Scan for the cell matching the given text and deliver its [X, Y] coordinate at center. 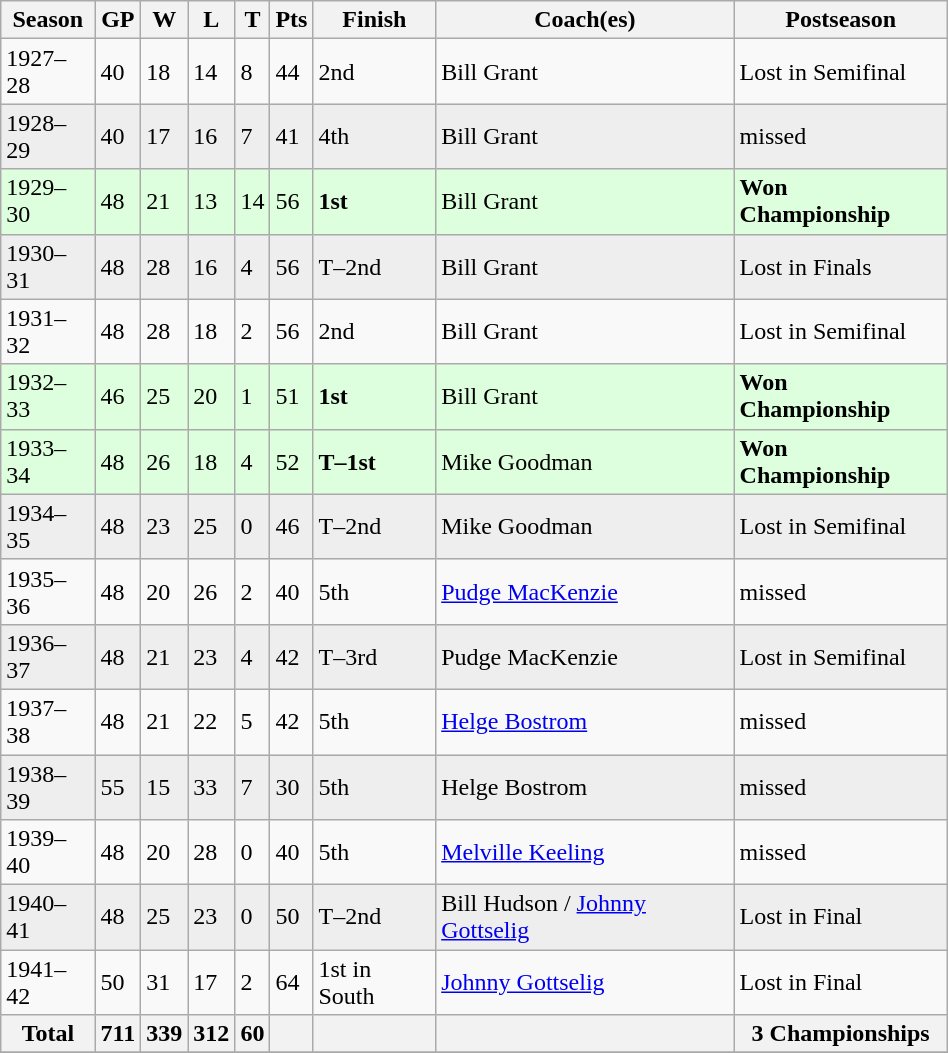
1939–40 [48, 852]
1932–33 [48, 396]
41 [292, 136]
Coach(es) [585, 20]
312 [212, 1034]
T [252, 20]
Lost in Finals [840, 266]
3 Championships [840, 1034]
30 [292, 786]
1936–37 [48, 656]
55 [118, 786]
1st in South [374, 982]
13 [212, 202]
1937–38 [48, 722]
Bill Hudson / Johnny Gottselig [585, 918]
Melville Keeling [585, 852]
1935–36 [48, 592]
22 [212, 722]
15 [164, 786]
1940–41 [48, 918]
L [212, 20]
W [164, 20]
Pts [292, 20]
1927–28 [48, 72]
1931–32 [48, 332]
1934–35 [48, 526]
Johnny Gottselig [585, 982]
1928–29 [48, 136]
1938–39 [48, 786]
60 [252, 1034]
52 [292, 462]
1933–34 [48, 462]
8 [252, 72]
Season [48, 20]
44 [292, 72]
33 [212, 786]
31 [164, 982]
51 [292, 396]
Finish [374, 20]
Postseason [840, 20]
339 [164, 1034]
T–3rd [374, 656]
Total [48, 1034]
4th [374, 136]
711 [118, 1034]
1941–42 [48, 982]
5 [252, 722]
64 [292, 982]
1930–31 [48, 266]
1 [252, 396]
T–1st [374, 462]
GP [118, 20]
1929–30 [48, 202]
